Determine the [x, y] coordinate at the center of the cell enclosing the given text.  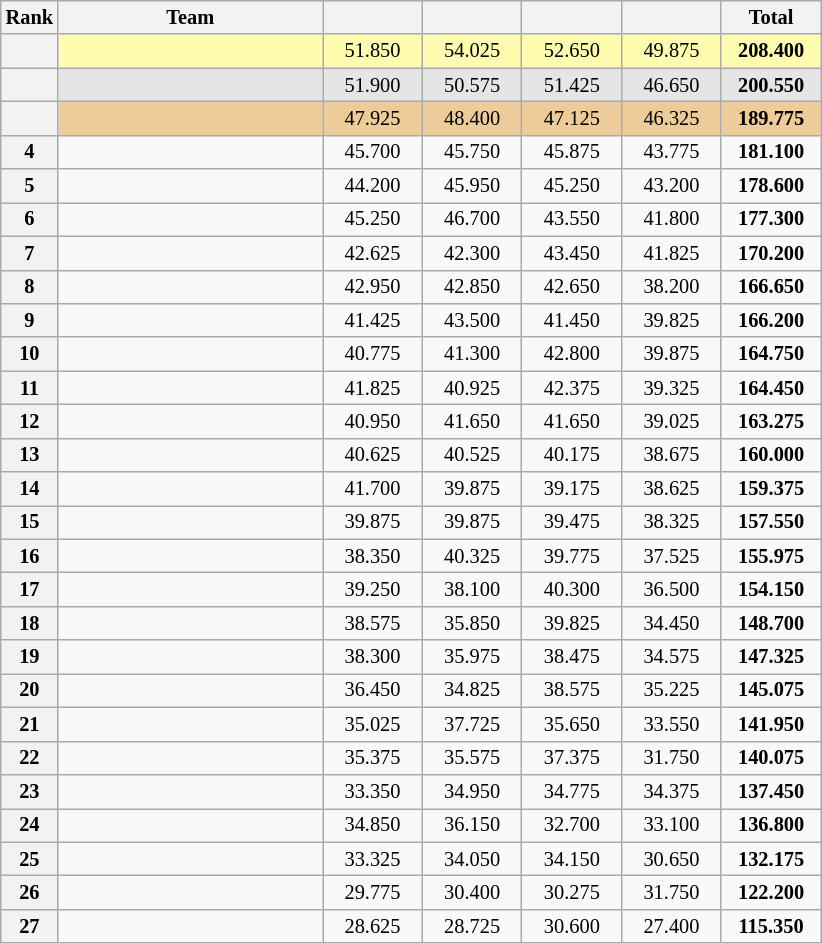
45.750 [472, 152]
54.025 [472, 51]
35.575 [472, 758]
42.950 [373, 287]
19 [30, 657]
178.600 [771, 186]
155.975 [771, 556]
34.150 [572, 859]
40.300 [572, 589]
51.900 [373, 85]
40.525 [472, 455]
38.100 [472, 589]
43.500 [472, 320]
141.950 [771, 724]
40.325 [472, 556]
5 [30, 186]
11 [30, 388]
181.100 [771, 152]
51.850 [373, 51]
39.325 [672, 388]
40.950 [373, 421]
42.650 [572, 287]
33.550 [672, 724]
36.500 [672, 589]
46.650 [672, 85]
37.525 [672, 556]
49.875 [672, 51]
34.375 [672, 791]
27.400 [672, 926]
52.650 [572, 51]
25 [30, 859]
24 [30, 825]
39.175 [572, 489]
Rank [30, 17]
21 [30, 724]
163.275 [771, 421]
42.625 [373, 253]
34.850 [373, 825]
15 [30, 522]
154.150 [771, 589]
27 [30, 926]
200.550 [771, 85]
147.325 [771, 657]
38.675 [672, 455]
47.125 [572, 118]
159.375 [771, 489]
35.650 [572, 724]
45.875 [572, 152]
30.275 [572, 892]
39.775 [572, 556]
50.575 [472, 85]
41.300 [472, 354]
7 [30, 253]
34.575 [672, 657]
Team [190, 17]
132.175 [771, 859]
36.150 [472, 825]
43.775 [672, 152]
40.775 [373, 354]
157.550 [771, 522]
177.300 [771, 219]
32.700 [572, 825]
41.700 [373, 489]
40.625 [373, 455]
38.475 [572, 657]
28.725 [472, 926]
Total [771, 17]
164.450 [771, 388]
46.325 [672, 118]
148.700 [771, 623]
160.000 [771, 455]
164.750 [771, 354]
145.075 [771, 690]
137.450 [771, 791]
6 [30, 219]
46.700 [472, 219]
16 [30, 556]
30.600 [572, 926]
43.450 [572, 253]
10 [30, 354]
22 [30, 758]
115.350 [771, 926]
34.775 [572, 791]
44.200 [373, 186]
4 [30, 152]
136.800 [771, 825]
30.650 [672, 859]
35.225 [672, 690]
38.325 [672, 522]
29.775 [373, 892]
23 [30, 791]
47.925 [373, 118]
18 [30, 623]
8 [30, 287]
42.300 [472, 253]
43.550 [572, 219]
34.950 [472, 791]
37.375 [572, 758]
51.425 [572, 85]
39.475 [572, 522]
35.025 [373, 724]
42.800 [572, 354]
45.700 [373, 152]
34.825 [472, 690]
39.025 [672, 421]
20 [30, 690]
208.400 [771, 51]
33.100 [672, 825]
35.375 [373, 758]
14 [30, 489]
42.850 [472, 287]
41.425 [373, 320]
33.325 [373, 859]
38.625 [672, 489]
39.250 [373, 589]
35.850 [472, 623]
48.400 [472, 118]
37.725 [472, 724]
26 [30, 892]
33.350 [373, 791]
41.450 [572, 320]
17 [30, 589]
38.200 [672, 287]
30.400 [472, 892]
35.975 [472, 657]
28.625 [373, 926]
38.350 [373, 556]
40.175 [572, 455]
36.450 [373, 690]
38.300 [373, 657]
43.200 [672, 186]
166.650 [771, 287]
45.950 [472, 186]
41.800 [672, 219]
12 [30, 421]
170.200 [771, 253]
166.200 [771, 320]
140.075 [771, 758]
189.775 [771, 118]
13 [30, 455]
40.925 [472, 388]
34.450 [672, 623]
42.375 [572, 388]
122.200 [771, 892]
34.050 [472, 859]
9 [30, 320]
